Detect which cell encompasses the target text, then output its (x, y) center coordinate. 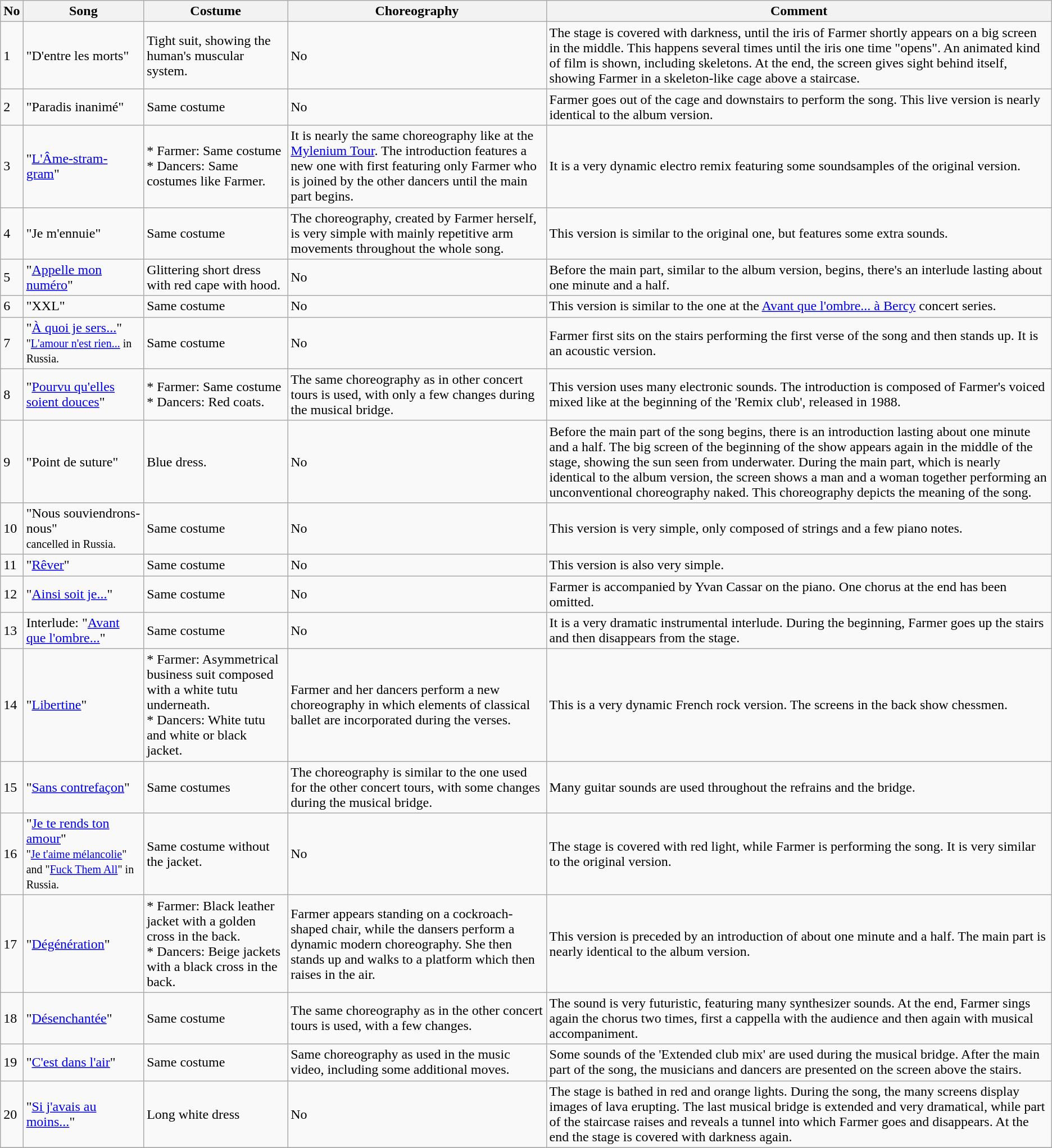
Tight suit, showing the human's muscular system. (216, 55)
18 (12, 1018)
* Farmer: Black leather jacket with a golden cross in the back. * Dancers: Beige jackets with a black cross in the back. (216, 944)
17 (12, 944)
"Je m'ennuie" (83, 233)
"Appelle mon numéro" (83, 278)
1 (12, 55)
It is a very dynamic electro remix featuring some soundsamples of the original version. (799, 166)
Song (83, 11)
Many guitar sounds are used throughout the refrains and the bridge. (799, 787)
12 (12, 593)
5 (12, 278)
10 (12, 528)
This version is also very simple. (799, 565)
Farmer is accompanied by Yvan Cassar on the piano. One chorus at the end has been omitted. (799, 593)
Costume (216, 11)
"Paradis inanimé" (83, 107)
This version is similar to the original one, but features some extra sounds. (799, 233)
This version is very simple, only composed of strings and a few piano notes. (799, 528)
Comment (799, 11)
7 (12, 343)
The stage is covered with red light, while Farmer is performing the song. It is very similar to the original version. (799, 854)
2 (12, 107)
"Pourvu qu'elles soient douces" (83, 394)
Choreography (417, 11)
3 (12, 166)
Same costumes (216, 787)
14 (12, 705)
Long white dress (216, 1114)
"Ainsi soit je..." (83, 593)
Farmer first sits on the stairs performing the first verse of the song and then stands up. It is an acoustic version. (799, 343)
"Point de suture" (83, 461)
* Farmer: Same costume * Dancers: Same costumes like Farmer. (216, 166)
Blue dress. (216, 461)
"D'entre les morts" (83, 55)
The choreography is similar to the one used for the other concert tours, with some changes during the musical bridge. (417, 787)
15 (12, 787)
9 (12, 461)
The same choreography as in other concert tours is used, with only a few changes during the musical bridge. (417, 394)
The same choreography as in the other concert tours is used, with a few changes. (417, 1018)
The choreography, created by Farmer herself, is very simple with mainly repetitive arm movements throughout the whole song. (417, 233)
4 (12, 233)
"Sans contrefaçon" (83, 787)
"Désenchantée" (83, 1018)
20 (12, 1114)
16 (12, 854)
"Nous souviendrons-nous"cancelled in Russia. (83, 528)
"Libertine" (83, 705)
11 (12, 565)
"Rêver" (83, 565)
* Farmer: Asymmetrical business suit composed with a white tutu underneath. * Dancers: White tutu and white or black jacket. (216, 705)
This is a very dynamic French rock version. The screens in the back show chessmen. (799, 705)
6 (12, 306)
Farmer and her dancers perform a new choreography in which elements of classical ballet are incorporated during the verses. (417, 705)
Glittering short dress with red cape with hood. (216, 278)
It is a very dramatic instrumental interlude. During the beginning, Farmer goes up the stairs and then disappears from the stage. (799, 630)
This version is preceded by an introduction of about one minute and a half. The main part is nearly identical to the album version. (799, 944)
* Farmer: Same costume * Dancers: Red coats. (216, 394)
Interlude: "Avant que l'ombre..." (83, 630)
8 (12, 394)
"À quoi je sers..." "L'amour n'est rien... in Russia. (83, 343)
13 (12, 630)
"Si j'avais au moins..." (83, 1114)
"L'Âme-stram-gram" (83, 166)
Farmer goes out of the cage and downstairs to perform the song. This live version is nearly identical to the album version. (799, 107)
Same choreography as used in the music video, including some additional moves. (417, 1062)
"Je te rends ton amour""Je t'aime mélancolie" and "Fuck Them All" in Russia. (83, 854)
19 (12, 1062)
"XXL" (83, 306)
"Dégénération" (83, 944)
"C'est dans l'air" (83, 1062)
Before the main part, similar to the album version, begins, there's an interlude lasting about one minute and a half. (799, 278)
Same costume without the jacket. (216, 854)
This version is similar to the one at the Avant que l'ombre... à Bercy concert series. (799, 306)
